Return the (X, Y) coordinate for the center point of the cell that contains the specified text.  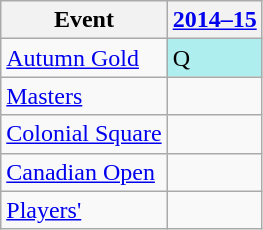
Players' (84, 210)
Masters (84, 96)
Q (214, 58)
Canadian Open (84, 172)
Event (84, 20)
Colonial Square (84, 134)
2014–15 (214, 20)
Autumn Gold (84, 58)
